Extract the (X, Y) coordinate from the center of the cell holding the provided text.  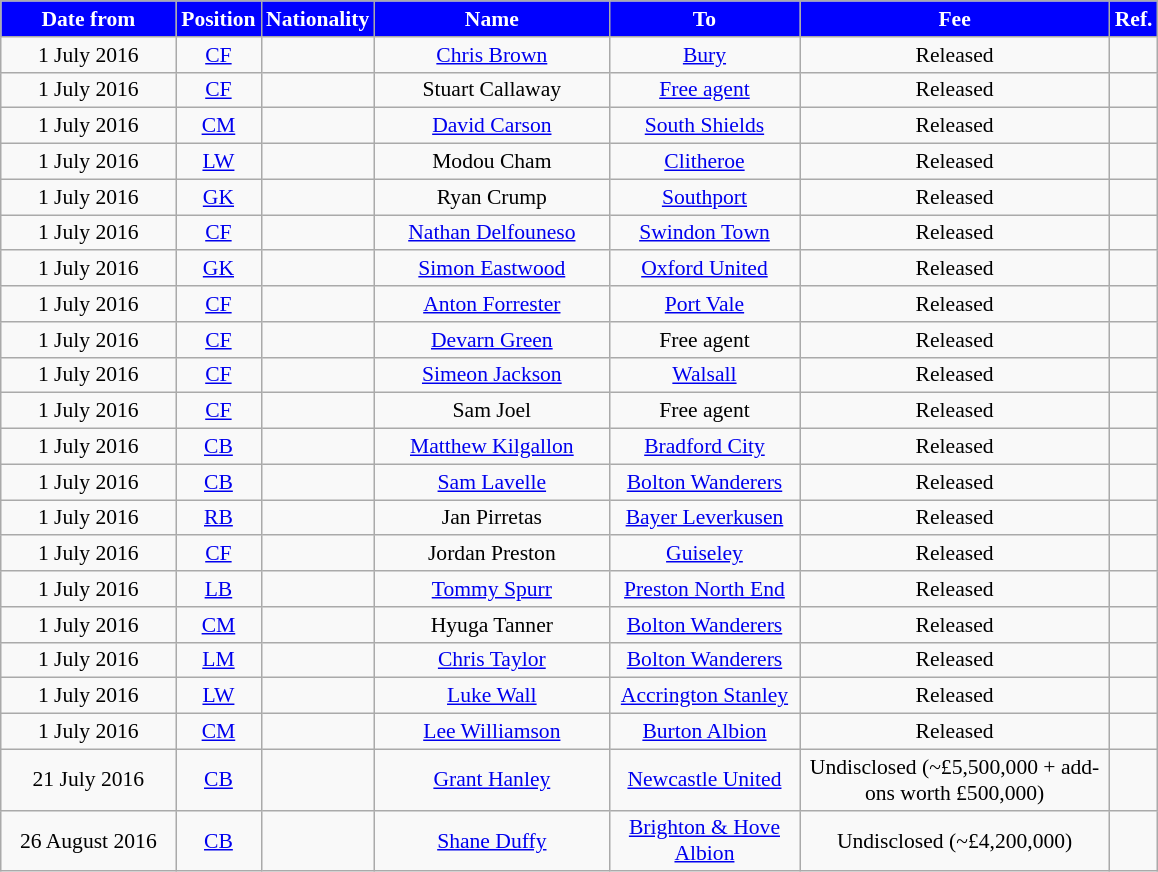
26 August 2016 (88, 840)
Bradford City (704, 447)
Position (218, 19)
Date from (88, 19)
Lee Williamson (492, 732)
LB (218, 589)
Port Vale (704, 304)
21 July 2016 (88, 780)
Bury (704, 55)
Modou Cham (492, 162)
Southport (704, 197)
Stuart Callaway (492, 90)
Jan Pirretas (492, 518)
Oxford United (704, 269)
Swindon Town (704, 233)
Nationality (318, 19)
Simon Eastwood (492, 269)
Burton Albion (704, 732)
South Shields (704, 126)
Sam Joel (492, 411)
LM (218, 660)
Brighton & Hove Albion (704, 840)
Bayer Leverkusen (704, 518)
Tommy Spurr (492, 589)
Clitheroe (704, 162)
Name (492, 19)
Preston North End (704, 589)
Chris Brown (492, 55)
Grant Hanley (492, 780)
Ref. (1134, 19)
To (704, 19)
Hyuga Tanner (492, 625)
Fee (955, 19)
Jordan Preston (492, 554)
Ryan Crump (492, 197)
Luke Wall (492, 696)
Matthew Kilgallon (492, 447)
Sam Lavelle (492, 482)
Chris Taylor (492, 660)
Newcastle United (704, 780)
Simeon Jackson (492, 375)
Shane Duffy (492, 840)
David Carson (492, 126)
Accrington Stanley (704, 696)
Anton Forrester (492, 304)
Devarn Green (492, 340)
RB (218, 518)
Undisclosed (~£4,200,000) (955, 840)
Nathan Delfouneso (492, 233)
Undisclosed (~£5,500,000 + add-ons worth £500,000) (955, 780)
Walsall (704, 375)
Guiseley (704, 554)
